Determine the (X, Y) coordinate at the center of the cell enclosing the given text.  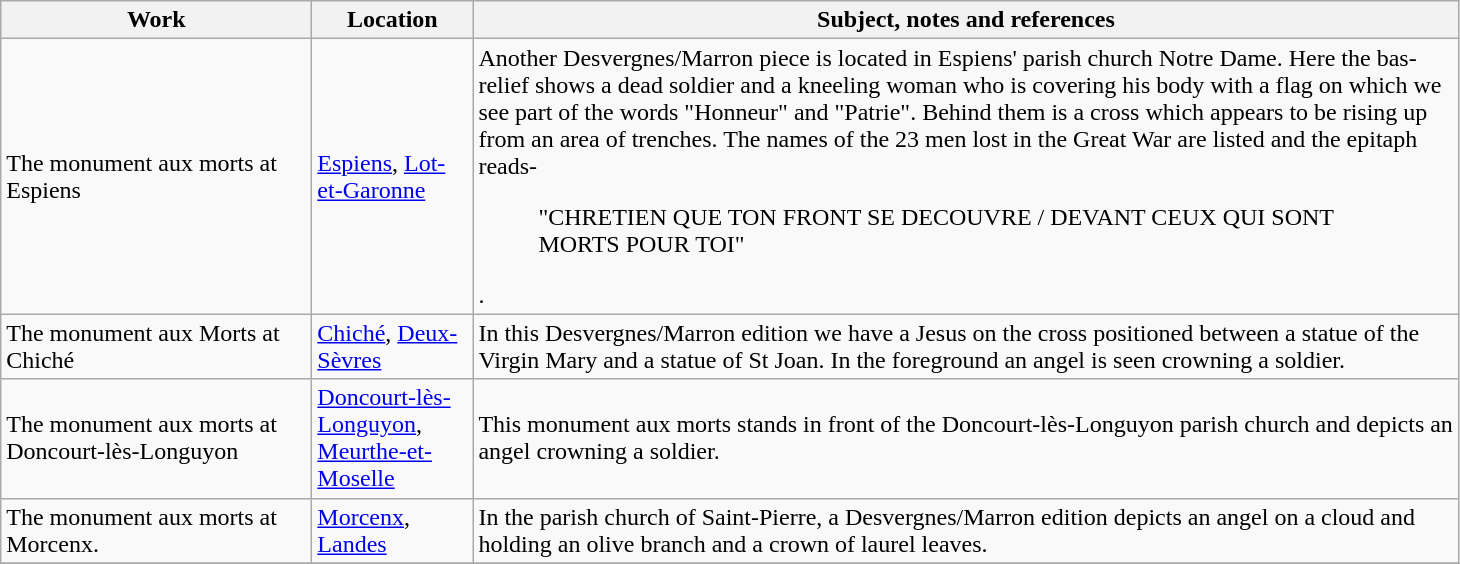
Doncourt-lès-Longuyon, Meurthe-et-Moselle (392, 438)
Subject, notes and references (966, 20)
Location (392, 20)
Espiens, Lot-et-Garonne (392, 176)
Morcenx, Landes (392, 530)
Chiché, Deux-Sèvres (392, 346)
The monument aux morts at Doncourt-lès-Longuyon (156, 438)
The monument aux morts at Morcenx. (156, 530)
The monument aux Morts at Chiché (156, 346)
The monument aux morts at Espiens (156, 176)
Work (156, 20)
This monument aux morts stands in front of the Doncourt-lès-Longuyon parish church and depicts an angel crowning a soldier. (966, 438)
